From the cell containing the given text, extract its center point as (X, Y) coordinate. 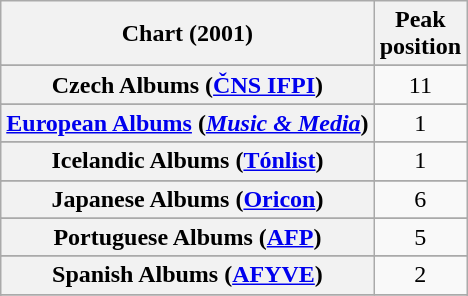
Chart (2001) (188, 34)
Peakposition (420, 34)
Japanese Albums (Oricon) (188, 199)
11 (420, 85)
6 (420, 199)
Icelandic Albums (Tónlist) (188, 161)
European Albums (Music & Media) (188, 123)
5 (420, 237)
Spanish Albums (AFYVE) (188, 275)
2 (420, 275)
Portuguese Albums (AFP) (188, 237)
Czech Albums (ČNS IFPI) (188, 85)
